Find where the given text appears and provide that cell's center as [x, y] coordinate. 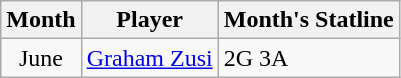
Month's Statline [308, 20]
Graham Zusi [150, 58]
Player [150, 20]
June [41, 58]
2G 3A [308, 58]
Month [41, 20]
